Find where the given text appears and provide that cell's center as [X, Y] coordinate. 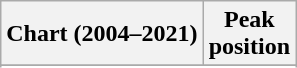
Chart (2004–2021) [102, 34]
Peakposition [249, 34]
